Return the (x, y) coordinate for the center point of the cell that contains the specified text.  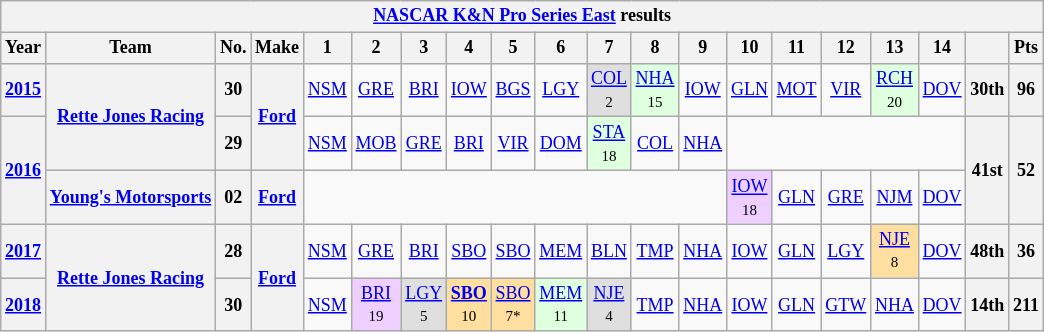
NJE8 (895, 251)
96 (1026, 90)
BGS (513, 90)
NJE4 (610, 305)
5 (513, 48)
14 (942, 48)
3 (424, 48)
1 (327, 48)
4 (470, 48)
BLN (610, 251)
COL2 (610, 90)
52 (1026, 170)
13 (895, 48)
41st (988, 170)
NHA15 (655, 90)
MOB (376, 144)
STA18 (610, 144)
NASCAR K&N Pro Series East results (522, 16)
MOT (796, 90)
MEM11 (561, 305)
SBO7* (513, 305)
30th (988, 90)
8 (655, 48)
48th (988, 251)
Pts (1026, 48)
02 (234, 197)
2016 (24, 170)
COL (655, 144)
No. (234, 48)
MEM (561, 251)
RCH20 (895, 90)
DOM (561, 144)
SBO10 (470, 305)
36 (1026, 251)
29 (234, 144)
Year (24, 48)
Team (130, 48)
7 (610, 48)
2018 (24, 305)
BRI19 (376, 305)
Make (278, 48)
211 (1026, 305)
IOW18 (750, 197)
9 (703, 48)
11 (796, 48)
2017 (24, 251)
NJM (895, 197)
10 (750, 48)
LGY5 (424, 305)
2 (376, 48)
2015 (24, 90)
28 (234, 251)
GTW (846, 305)
14th (988, 305)
12 (846, 48)
Young's Motorsports (130, 197)
6 (561, 48)
